Return (X, Y) of the center of cell containing provided text 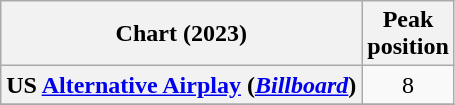
Chart (2023) (182, 34)
US Alternative Airplay (Billboard) (182, 85)
Peakposition (408, 34)
8 (408, 85)
